For the text-containing cell, return its midpoint in [X, Y] coordinate format. 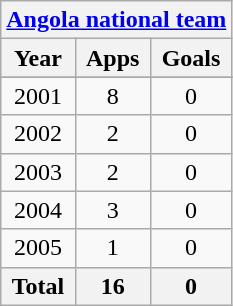
3 [112, 210]
2005 [38, 248]
2003 [38, 172]
Year [38, 58]
2001 [38, 96]
Apps [112, 58]
16 [112, 286]
Total [38, 286]
2002 [38, 134]
Angola national team [116, 20]
1 [112, 248]
Goals [191, 58]
2004 [38, 210]
8 [112, 96]
